Return [X, Y] of the center of cell containing provided text 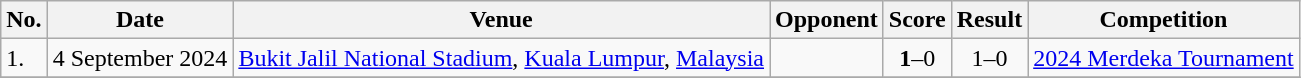
Score [917, 20]
Result [989, 20]
1. [24, 58]
Competition [1164, 20]
Bukit Jalil National Stadium, Kuala Lumpur, Malaysia [502, 58]
Venue [502, 20]
4 September 2024 [140, 58]
Opponent [827, 20]
2024 Merdeka Tournament [1164, 58]
Date [140, 20]
No. [24, 20]
